Detect which cell encompasses the target text, then output its (X, Y) center coordinate. 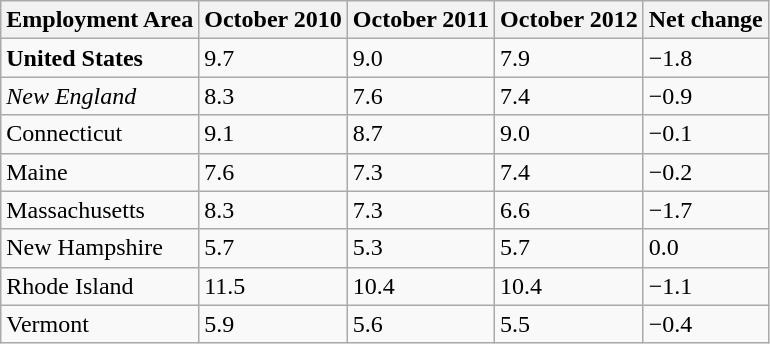
United States (100, 58)
Vermont (100, 324)
Maine (100, 172)
Employment Area (100, 20)
5.6 (420, 324)
−0.1 (706, 134)
Net change (706, 20)
−1.8 (706, 58)
−0.2 (706, 172)
9.1 (274, 134)
6.6 (570, 210)
October 2012 (570, 20)
Connecticut (100, 134)
9.7 (274, 58)
Rhode Island (100, 286)
7.9 (570, 58)
11.5 (274, 286)
October 2011 (420, 20)
5.3 (420, 248)
−1.7 (706, 210)
−0.9 (706, 96)
0.0 (706, 248)
Massachusetts (100, 210)
October 2010 (274, 20)
−1.1 (706, 286)
−0.4 (706, 324)
New Hampshire (100, 248)
New England (100, 96)
8.7 (420, 134)
5.5 (570, 324)
5.9 (274, 324)
